Output the [X, Y] coordinate of the center of the cell containing the given text.  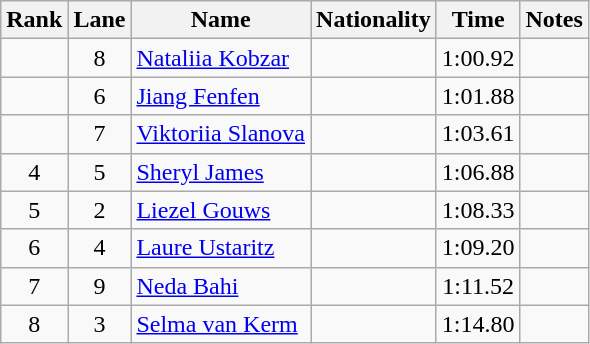
9 [100, 286]
2 [100, 210]
Nataliia Kobzar [221, 58]
Liezel Gouws [221, 210]
3 [100, 324]
1:06.88 [478, 172]
1:08.33 [478, 210]
1:00.92 [478, 58]
1:03.61 [478, 134]
Selma van Kerm [221, 324]
Nationality [374, 20]
Time [478, 20]
Sheryl James [221, 172]
1:09.20 [478, 248]
1:14.80 [478, 324]
1:11.52 [478, 286]
Neda Bahi [221, 286]
Viktoriia Slanova [221, 134]
Notes [554, 20]
Laure Ustaritz [221, 248]
Name [221, 20]
Lane [100, 20]
1:01.88 [478, 96]
Rank [34, 20]
Jiang Fenfen [221, 96]
